Pinpoint the cell where the given text exists, returning its [x, y] midpoint coordinate. 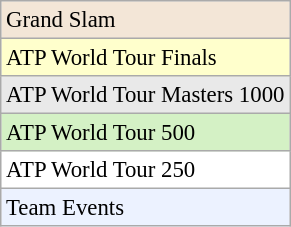
ATP World Tour Masters 1000 [146, 95]
Grand Slam [146, 20]
ATP World Tour 500 [146, 133]
Team Events [146, 208]
ATP World Tour Finals [146, 58]
ATP World Tour 250 [146, 170]
